Find where the given text appears and provide that cell's center as (x, y) coordinate. 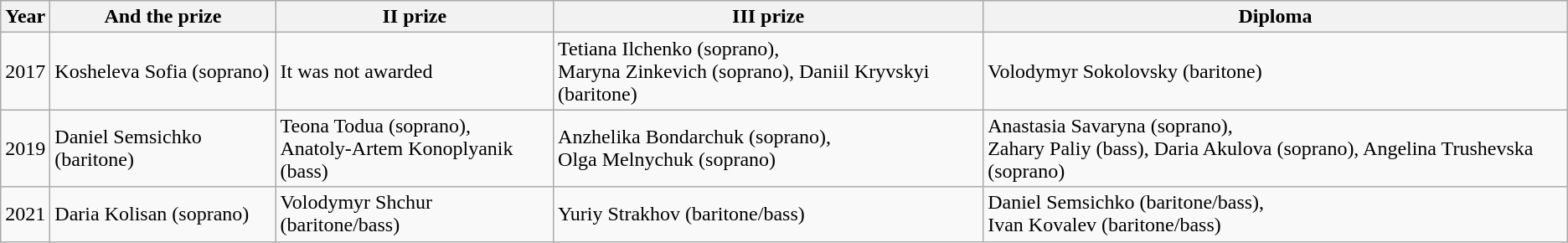
2017 (25, 71)
Daniel Semsichko (baritone/bass),Ivan Kovalev (baritone/bass) (1276, 215)
Diploma (1276, 17)
Yuriy Strakhov (baritone/bass) (769, 215)
Anastasia Savaryna (soprano),Zahary Paliy (bass), Daria Akulova (soprano), Angelina Trushevska (soprano) (1276, 148)
And the prize (162, 17)
It was not awarded (415, 71)
Anzhelika Bondarchuk (soprano),Olga Melnychuk (soprano) (769, 148)
II prize (415, 17)
III prize (769, 17)
Year (25, 17)
2019 (25, 148)
Kosheleva Sofia (soprano) (162, 71)
2021 (25, 215)
Daniel Semsichko (baritone) (162, 148)
Volodymyr Sokolovsky (baritone) (1276, 71)
Volodymyr Shchur (baritone/bass) (415, 215)
Daria Kolisan (soprano) (162, 215)
Teona Todua (soprano),Anatoly-Artem Konoplyanik (bass) (415, 148)
Tetiana Ilchenko (soprano),Maryna Zinkevich (soprano), Daniil Kryvskyi (baritone) (769, 71)
